Detect which cell encompasses the target text, then output its (X, Y) center coordinate. 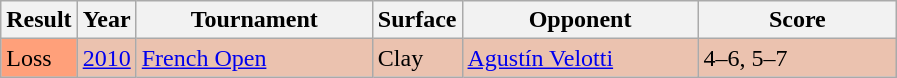
Agustín Velotti (580, 58)
Result (39, 20)
Year (106, 20)
French Open (254, 58)
Score (798, 20)
Loss (39, 58)
Tournament (254, 20)
Surface (417, 20)
2010 (106, 58)
Opponent (580, 20)
4–6, 5–7 (798, 58)
Clay (417, 58)
